Determine the (X, Y) coordinate at the center of the cell enclosing the given text.  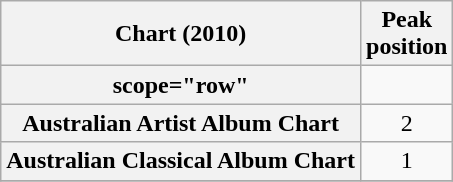
scope="row" (181, 85)
1 (407, 161)
Chart (2010) (181, 34)
2 (407, 123)
Australian Classical Album Chart (181, 161)
Australian Artist Album Chart (181, 123)
Peakposition (407, 34)
